For the text-containing cell, return its midpoint in [X, Y] coordinate format. 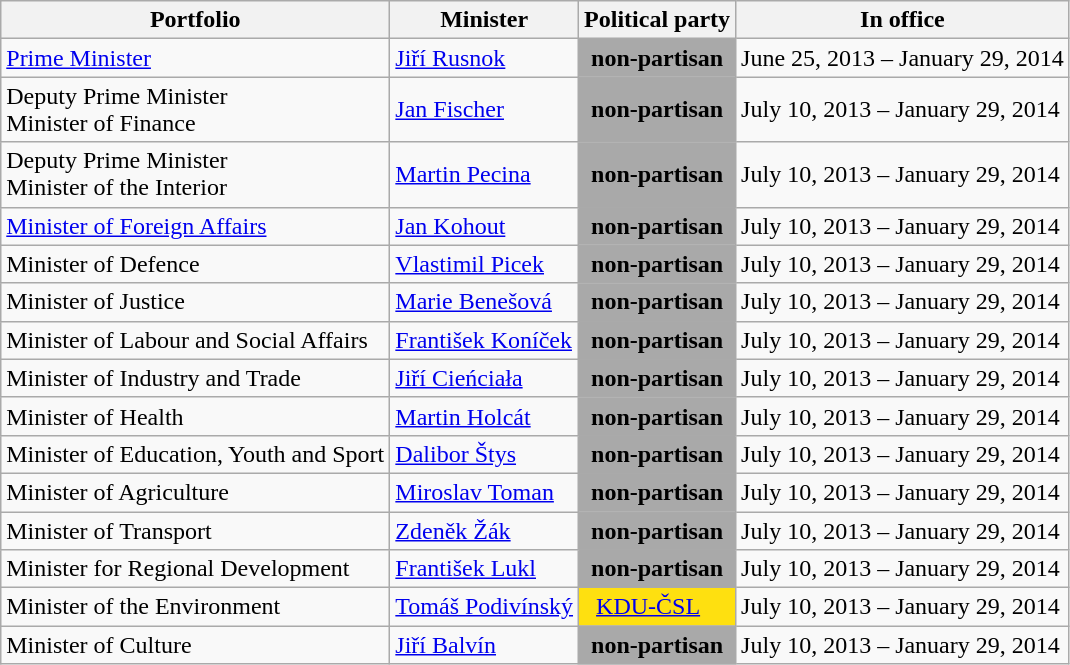
Tomáš Podivínský [484, 607]
Miroslav Toman [484, 492]
KDU-ČSL [658, 607]
Jiří Balvín [484, 645]
June 25, 2013 – January 29, 2014 [903, 58]
Prime Minister [196, 58]
Political party [658, 20]
Portfolio [196, 20]
Minister of Culture [196, 645]
Minister of Defence [196, 264]
Dalibor Štys [484, 454]
Martin Holcát [484, 416]
Vlastimil Picek [484, 264]
Minister for Regional Development [196, 569]
Marie Benešová [484, 302]
Minister [484, 20]
František Koníček [484, 340]
Deputy Prime Minister Minister of the Interior [196, 174]
Minister of Foreign Affairs [196, 226]
Deputy Prime Minister Minister of Finance [196, 110]
Jan Fischer [484, 110]
Minister of Labour and Social Affairs [196, 340]
Minister of Transport [196, 531]
Jiří Rusnok [484, 58]
Minister of Industry and Trade [196, 378]
Minister of Justice [196, 302]
Minister of the Environment [196, 607]
Zdeněk Žák [484, 531]
Minister of Education, Youth and Sport [196, 454]
Minister of Health [196, 416]
Minister of Agriculture [196, 492]
Jiří Cieńciała [484, 378]
In office [903, 20]
František Lukl [484, 569]
Jan Kohout [484, 226]
Martin Pecina [484, 174]
